Locate the cell with the specified text and output its (X, Y) center coordinate. 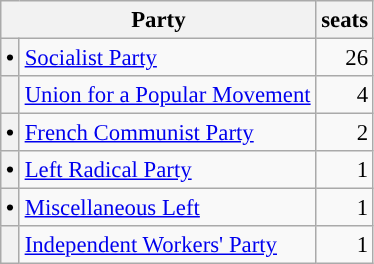
Left Radical Party (168, 170)
Party (158, 20)
Socialist Party (168, 58)
Independent Workers' Party (168, 245)
26 (344, 58)
Miscellaneous Left (168, 208)
seats (344, 20)
4 (344, 95)
2 (344, 133)
French Communist Party (168, 133)
Union for a Popular Movement (168, 95)
